Scan for the cell matching the given text and deliver its (x, y) coordinate at center. 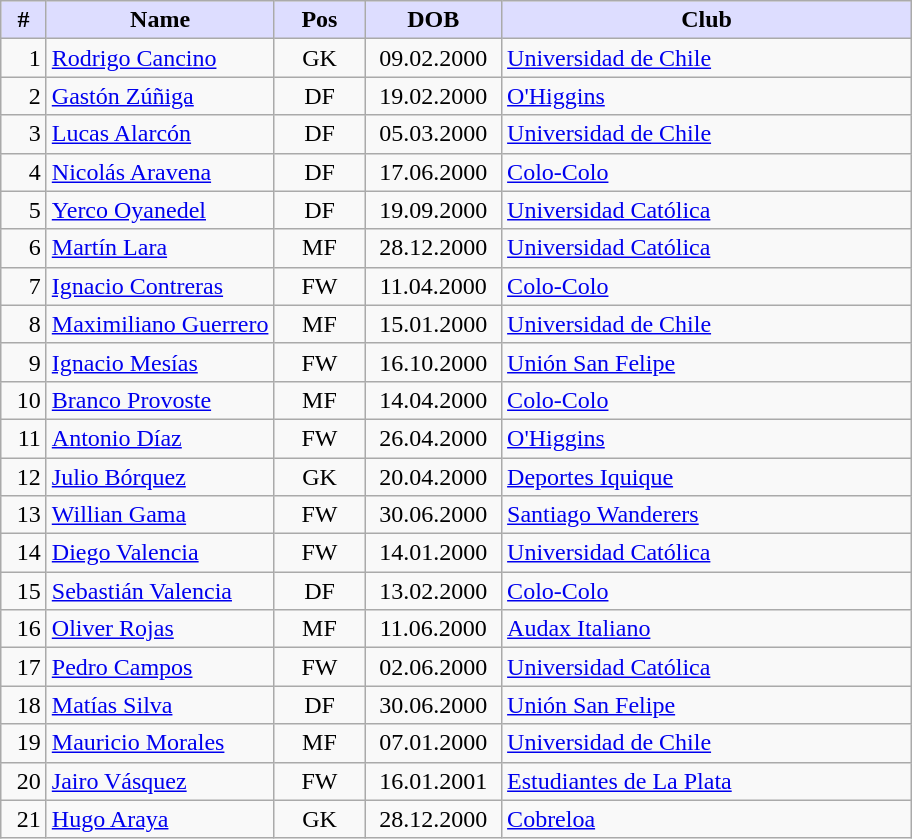
Ignacio Contreras (160, 286)
Cobreloa (707, 819)
Name (160, 20)
5 (24, 210)
Audax Italiano (707, 629)
05.03.2000 (434, 134)
13 (24, 515)
3 (24, 134)
# (24, 20)
14 (24, 553)
Martín Lara (160, 248)
4 (24, 172)
18 (24, 705)
1 (24, 58)
02.06.2000 (434, 667)
Gastón Zúñiga (160, 96)
Hugo Araya (160, 819)
Yerco Oyanedel (160, 210)
14.04.2000 (434, 400)
11.04.2000 (434, 286)
15 (24, 591)
17 (24, 667)
10 (24, 400)
Willian Gama (160, 515)
16.01.2001 (434, 781)
DOB (434, 20)
09.02.2000 (434, 58)
Nicolás Aravena (160, 172)
12 (24, 477)
Julio Bórquez (160, 477)
Ignacio Mesías (160, 362)
2 (24, 96)
Matías Silva (160, 705)
Sebastián Valencia (160, 591)
14.01.2000 (434, 553)
Branco Provoste (160, 400)
19 (24, 743)
Jairo Vásquez (160, 781)
Santiago Wanderers (707, 515)
Antonio Díaz (160, 438)
20.04.2000 (434, 477)
19.09.2000 (434, 210)
11 (24, 438)
16 (24, 629)
07.01.2000 (434, 743)
Deportes Iquique (707, 477)
9 (24, 362)
8 (24, 324)
6 (24, 248)
7 (24, 286)
17.06.2000 (434, 172)
Maximiliano Guerrero (160, 324)
Club (707, 20)
Rodrigo Cancino (160, 58)
15.01.2000 (434, 324)
11.06.2000 (434, 629)
16.10.2000 (434, 362)
Oliver Rojas (160, 629)
Pos (320, 20)
19.02.2000 (434, 96)
13.02.2000 (434, 591)
26.04.2000 (434, 438)
Diego Valencia (160, 553)
21 (24, 819)
Mauricio Morales (160, 743)
Lucas Alarcón (160, 134)
20 (24, 781)
Estudiantes de La Plata (707, 781)
Pedro Campos (160, 667)
